Find where the given text appears and provide that cell's center as [X, Y] coordinate. 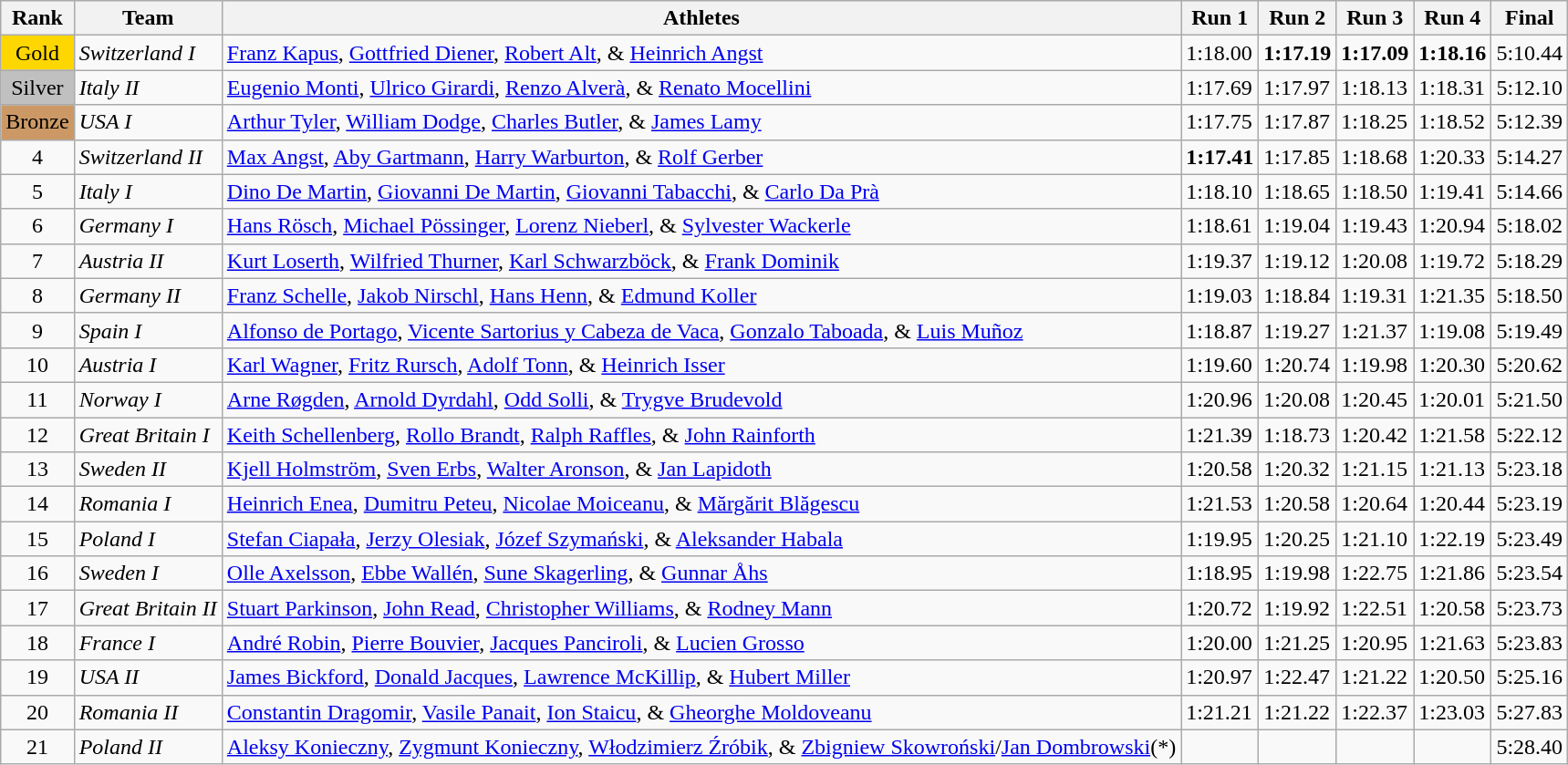
Silver [37, 88]
1:21.15 [1376, 470]
1:21.13 [1452, 470]
Norway I [148, 399]
5:19.49 [1530, 330]
Eugenio Monti, Ulrico Girardi, Renzo Alverà, & Renato Mocellini [701, 88]
1:20.32 [1297, 470]
5:18.29 [1530, 261]
1:17.97 [1297, 88]
1:17.85 [1297, 157]
1:20.25 [1297, 539]
1:20.30 [1452, 365]
1:18.00 [1220, 53]
1:18.10 [1220, 191]
5:27.83 [1530, 712]
9 [37, 330]
Dino De Martin, Giovanni De Martin, Giovanni Tabacchi, & Carlo Da Prà [701, 191]
5:22.12 [1530, 435]
1:18.13 [1376, 88]
6 [37, 226]
1:20.74 [1297, 365]
Italy II [148, 88]
Sweden I [148, 574]
5:20.62 [1530, 365]
5:25.16 [1530, 677]
Switzerland II [148, 157]
Stefan Ciapała, Jerzy Olesiak, Józef Szymański, & Aleksander Habala [701, 539]
1:21.25 [1297, 643]
5:23.54 [1530, 574]
Romania I [148, 504]
France I [148, 643]
1:21.86 [1452, 574]
1:18.84 [1297, 295]
1:19.41 [1452, 191]
1:19.95 [1220, 539]
Karl Wagner, Fritz Rursch, Adolf Tonn, & Heinrich Isser [701, 365]
1:20.01 [1452, 399]
1:22.19 [1452, 539]
1:18.73 [1297, 435]
1:23.03 [1452, 712]
5:12.39 [1530, 122]
Run 2 [1297, 18]
Run 4 [1452, 18]
1:19.27 [1297, 330]
8 [37, 295]
5:12.10 [1530, 88]
Italy I [148, 191]
Austria II [148, 261]
1:21.58 [1452, 435]
5:10.44 [1530, 53]
1:17.19 [1297, 53]
Arthur Tyler, William Dodge, Charles Butler, & James Lamy [701, 122]
Sweden II [148, 470]
Run 3 [1376, 18]
1:21.53 [1220, 504]
5:23.73 [1530, 608]
Max Angst, Aby Gartmann, Harry Warburton, & Rolf Gerber [701, 157]
Franz Schelle, Jakob Nirschl, Hans Henn, & Edmund Koller [701, 295]
1:20.44 [1452, 504]
1:18.50 [1376, 191]
Athletes [701, 18]
20 [37, 712]
Poland I [148, 539]
1:18.25 [1376, 122]
4 [37, 157]
Olle Axelsson, Ebbe Wallén, Sune Skagerling, & Gunnar Åhs [701, 574]
10 [37, 365]
Hans Rösch, Michael Pössinger, Lorenz Nieberl, & Sylvester Wackerle [701, 226]
15 [37, 539]
1:17.41 [1220, 157]
Final [1530, 18]
Arne Røgden, Arnold Dyrdahl, Odd Solli, & Trygve Brudevold [701, 399]
1:20.95 [1376, 643]
Poland II [148, 747]
7 [37, 261]
Keith Schellenberg, Rollo Brandt, Ralph Raffles, & John Rainforth [701, 435]
1:19.37 [1220, 261]
James Bickford, Donald Jacques, Lawrence McKillip, & Hubert Miller [701, 677]
1:21.63 [1452, 643]
1:17.69 [1220, 88]
1:20.72 [1220, 608]
Great Britain I [148, 435]
1:20.42 [1376, 435]
1:18.65 [1297, 191]
Germany II [148, 295]
11 [37, 399]
5:23.19 [1530, 504]
1:18.61 [1220, 226]
5:14.66 [1530, 191]
Kurt Loserth, Wilfried Thurner, Karl Schwarzböck, & Frank Dominik [701, 261]
18 [37, 643]
1:21.39 [1220, 435]
1:21.10 [1376, 539]
1:18.52 [1452, 122]
1:20.96 [1220, 399]
1:19.12 [1297, 261]
1:19.43 [1376, 226]
Germany I [148, 226]
1:19.04 [1297, 226]
1:19.72 [1452, 261]
1:20.00 [1220, 643]
Bronze [37, 122]
13 [37, 470]
Switzerland I [148, 53]
Spain I [148, 330]
1:17.09 [1376, 53]
1:22.75 [1376, 574]
USA II [148, 677]
5:23.83 [1530, 643]
5:18.50 [1530, 295]
5:14.27 [1530, 157]
1:20.33 [1452, 157]
Great Britain II [148, 608]
Rank [37, 18]
1:18.16 [1452, 53]
1:19.92 [1297, 608]
1:21.21 [1220, 712]
5 [37, 191]
1:17.87 [1297, 122]
1:20.94 [1452, 226]
19 [37, 677]
Team [148, 18]
1:19.08 [1452, 330]
1:18.95 [1220, 574]
Aleksy Konieczny, Zygmunt Konieczny, Włodzimierz Źróbik, & Zbigniew Skowroński/Jan Dombrowski(*) [701, 747]
1:21.35 [1452, 295]
1:19.60 [1220, 365]
16 [37, 574]
Heinrich Enea, Dumitru Peteu, Nicolae Moiceanu, & Mărgărit Blăgescu [701, 504]
5:18.02 [1530, 226]
1:20.50 [1452, 677]
5:23.49 [1530, 539]
Alfonso de Portago, Vicente Sartorius y Cabeza de Vaca, Gonzalo Taboada, & Luis Muñoz [701, 330]
5:21.50 [1530, 399]
14 [37, 504]
1:21.37 [1376, 330]
12 [37, 435]
1:18.68 [1376, 157]
1:17.75 [1220, 122]
1:22.47 [1297, 677]
Austria I [148, 365]
Kjell Holmström, Sven Erbs, Walter Aronson, & Jan Lapidoth [701, 470]
Constantin Dragomir, Vasile Panait, Ion Staicu, & Gheorghe Moldoveanu [701, 712]
5:28.40 [1530, 747]
17 [37, 608]
André Robin, Pierre Bouvier, Jacques Panciroli, & Lucien Grosso [701, 643]
1:18.31 [1452, 88]
1:22.37 [1376, 712]
1:19.03 [1220, 295]
1:19.31 [1376, 295]
21 [37, 747]
1:18.87 [1220, 330]
Romania II [148, 712]
5:23.18 [1530, 470]
1:20.64 [1376, 504]
Gold [37, 53]
1:22.51 [1376, 608]
1:20.97 [1220, 677]
Run 1 [1220, 18]
Franz Kapus, Gottfried Diener, Robert Alt, & Heinrich Angst [701, 53]
1:20.45 [1376, 399]
USA I [148, 122]
Stuart Parkinson, John Read, Christopher Williams, & Rodney Mann [701, 608]
